Search for the cell housing the specified text and yield its (X, Y) center coordinate. 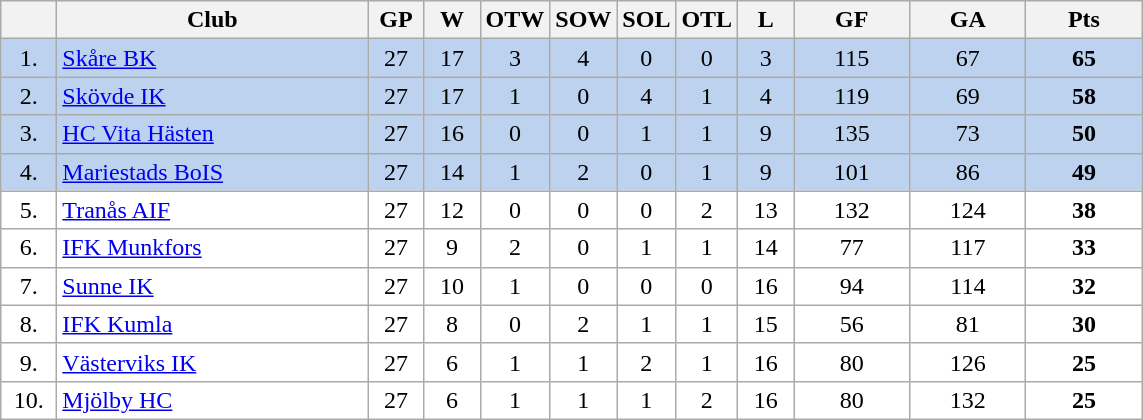
38 (1084, 210)
6. (29, 248)
50 (1084, 134)
67 (968, 58)
73 (968, 134)
Pts (1084, 20)
10 (452, 286)
124 (968, 210)
58 (1084, 96)
126 (968, 362)
69 (968, 96)
117 (968, 248)
119 (852, 96)
Skövde IK (212, 96)
IFK Kumla (212, 324)
30 (1084, 324)
Mjölby HC (212, 400)
12 (452, 210)
65 (1084, 58)
OTW (515, 20)
10. (29, 400)
SOL (646, 20)
GP (396, 20)
81 (968, 324)
13 (766, 210)
L (766, 20)
1. (29, 58)
5. (29, 210)
3. (29, 134)
7. (29, 286)
94 (852, 286)
HC Vita Hästen (212, 134)
115 (852, 58)
Club (212, 20)
15 (766, 324)
Sunne IK (212, 286)
101 (852, 172)
86 (968, 172)
SOW (584, 20)
33 (1084, 248)
8. (29, 324)
W (452, 20)
4. (29, 172)
Mariestads BoIS (212, 172)
GF (852, 20)
Tranås AIF (212, 210)
2. (29, 96)
135 (852, 134)
Skåre BK (212, 58)
IFK Munkfors (212, 248)
Västerviks IK (212, 362)
8 (452, 324)
56 (852, 324)
9. (29, 362)
32 (1084, 286)
49 (1084, 172)
GA (968, 20)
114 (968, 286)
OTL (707, 20)
77 (852, 248)
